Detect which cell encompasses the target text, then output its (x, y) center coordinate. 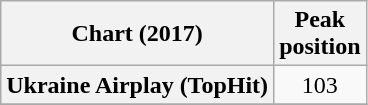
Peakposition (320, 34)
Chart (2017) (138, 34)
103 (320, 85)
Ukraine Airplay (TopHit) (138, 85)
